Capture the cell that displays the provided text and extract its (x, y) central coordinate. 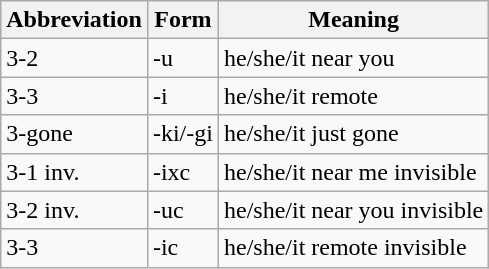
3-2 inv. (74, 210)
he/she/it just gone (353, 134)
Meaning (353, 20)
-i (182, 96)
he/she/it remote invisible (353, 248)
he/she/it near you (353, 58)
-ic (182, 248)
3-1 inv. (74, 172)
Form (182, 20)
he/she/it remote (353, 96)
-uc (182, 210)
he/she/it near you invisible (353, 210)
-u (182, 58)
Abbreviation (74, 20)
he/she/it near me invisible (353, 172)
3-2 (74, 58)
-ki/-gi (182, 134)
3-gone (74, 134)
-ixc (182, 172)
